For the text-containing cell, return its midpoint in [x, y] coordinate format. 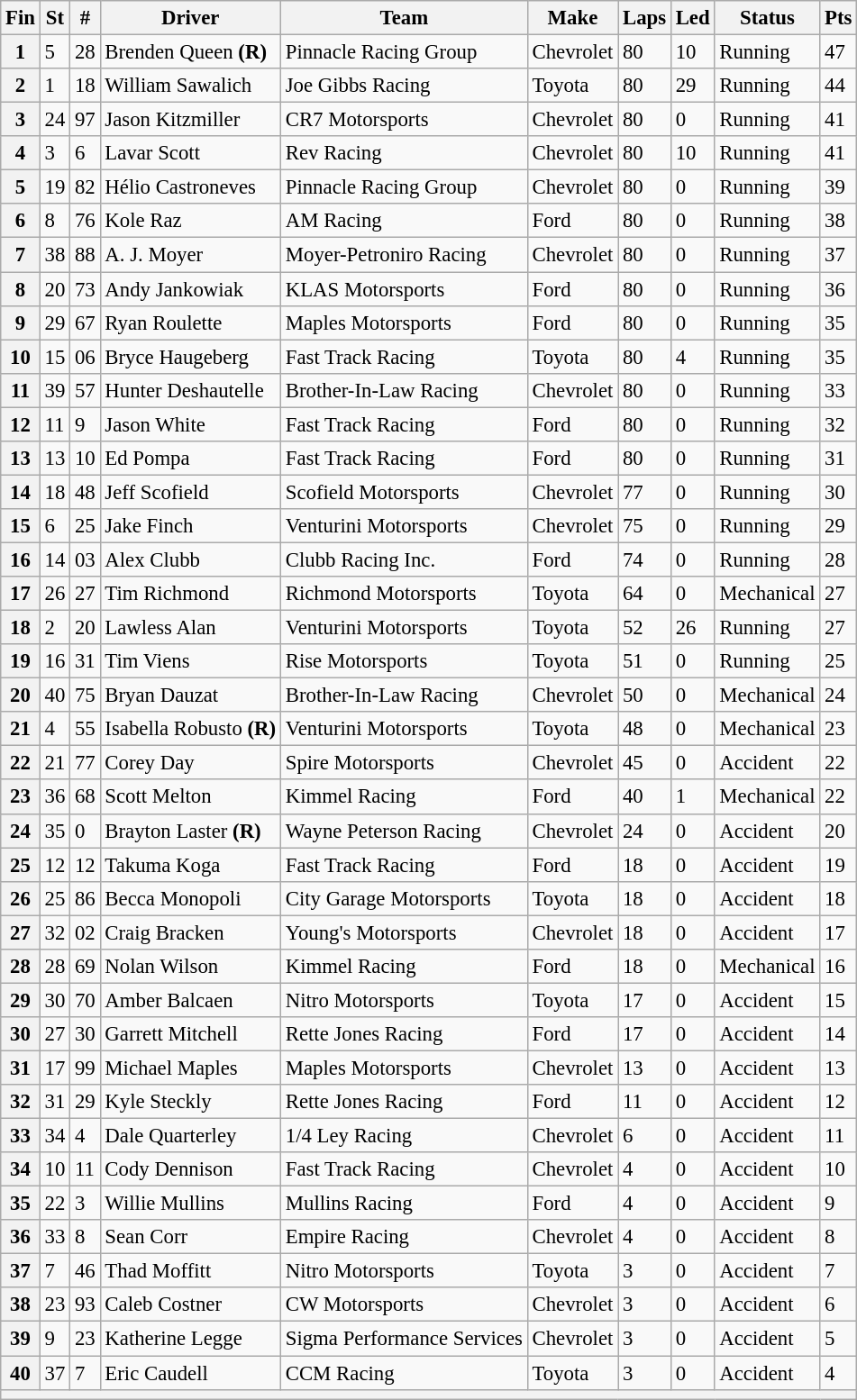
93 [85, 1305]
Driver [190, 18]
Kole Raz [190, 221]
69 [85, 967]
Ryan Roulette [190, 323]
Jake Finch [190, 526]
AM Racing [404, 221]
Joe Gibbs Racing [404, 86]
Willie Mullins [190, 1204]
67 [85, 323]
Dale Quarterley [190, 1136]
City Garage Motorsports [404, 898]
Andy Jankowiak [190, 289]
Eric Caudell [190, 1373]
KLAS Motorsports [404, 289]
St [54, 18]
Sean Corr [190, 1237]
Richmond Motorsports [404, 594]
47 [838, 52]
A. J. Moyer [190, 255]
Spire Motorsports [404, 763]
45 [645, 763]
68 [85, 797]
Jeff Scofield [190, 492]
Tim Richmond [190, 594]
06 [85, 357]
Garrett Mitchell [190, 1034]
51 [645, 661]
76 [85, 221]
02 [85, 932]
46 [85, 1271]
Jason Kitzmiller [190, 120]
Led [692, 18]
Wayne Peterson Racing [404, 831]
Lavar Scott [190, 153]
Make [572, 18]
Moyer-Petroniro Racing [404, 255]
44 [838, 86]
CCM Racing [404, 1373]
86 [85, 898]
CW Motorsports [404, 1305]
Takuma Koga [190, 865]
CR7 Motorsports [404, 120]
Tim Viens [190, 661]
Isabella Robusto (R) [190, 729]
88 [85, 255]
74 [645, 559]
Hélio Castroneves [190, 187]
Scott Melton [190, 797]
Hunter Deshautelle [190, 390]
70 [85, 1000]
# [85, 18]
Brayton Laster (R) [190, 831]
Brenden Queen (R) [190, 52]
Rev Racing [404, 153]
Mullins Racing [404, 1204]
William Sawalich [190, 86]
97 [85, 120]
Bryan Dauzat [190, 695]
Pts [838, 18]
99 [85, 1068]
Nolan Wilson [190, 967]
55 [85, 729]
57 [85, 390]
52 [645, 628]
03 [85, 559]
Caleb Costner [190, 1305]
Clubb Racing Inc. [404, 559]
Bryce Haugeberg [190, 357]
Young's Motorsports [404, 932]
64 [645, 594]
Kyle Steckly [190, 1102]
Sigma Performance Services [404, 1339]
Team [404, 18]
Amber Balcaen [190, 1000]
Rise Motorsports [404, 661]
82 [85, 187]
Craig Bracken [190, 932]
50 [645, 695]
Cody Dennison [190, 1169]
Lawless Alan [190, 628]
Becca Monopoli [190, 898]
73 [85, 289]
Laps [645, 18]
Thad Moffitt [190, 1271]
Ed Pompa [190, 459]
Katherine Legge [190, 1339]
1/4 Ley Racing [404, 1136]
Corey Day [190, 763]
Scofield Motorsports [404, 492]
Status [768, 18]
Alex Clubb [190, 559]
Empire Racing [404, 1237]
Jason White [190, 424]
Fin [21, 18]
Michael Maples [190, 1068]
